Return (x, y) of the center of cell containing provided text 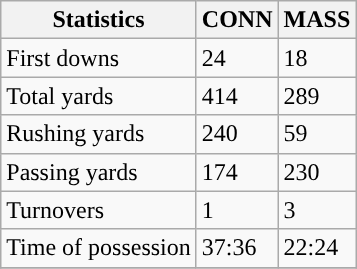
174 (237, 172)
Statistics (99, 20)
18 (317, 58)
Rushing yards (99, 134)
289 (317, 96)
Time of possession (99, 248)
CONN (237, 20)
MASS (317, 20)
37:36 (237, 248)
24 (237, 58)
3 (317, 210)
240 (237, 134)
Turnovers (99, 210)
Total yards (99, 96)
1 (237, 210)
First downs (99, 58)
230 (317, 172)
Passing yards (99, 172)
22:24 (317, 248)
59 (317, 134)
414 (237, 96)
